Pinpoint the cell where the given text exists, returning its (X, Y) midpoint coordinate. 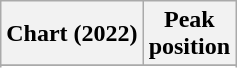
Chart (2022) (72, 34)
Peakposition (189, 34)
